Identify which cell holds the provided text, then report its (X, Y) central coordinate. 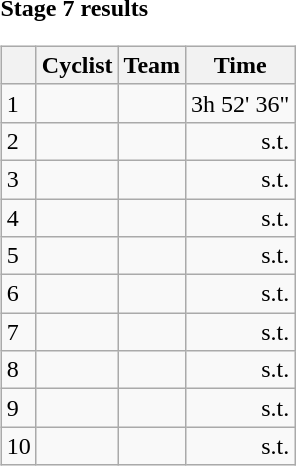
6 (18, 294)
7 (18, 332)
1 (18, 103)
3h 52' 36" (240, 103)
9 (18, 408)
10 (18, 446)
2 (18, 141)
4 (18, 217)
3 (18, 179)
5 (18, 256)
8 (18, 370)
Team (152, 65)
Cyclist (77, 65)
Time (240, 65)
